Scan for the cell matching the given text and deliver its (x, y) coordinate at center. 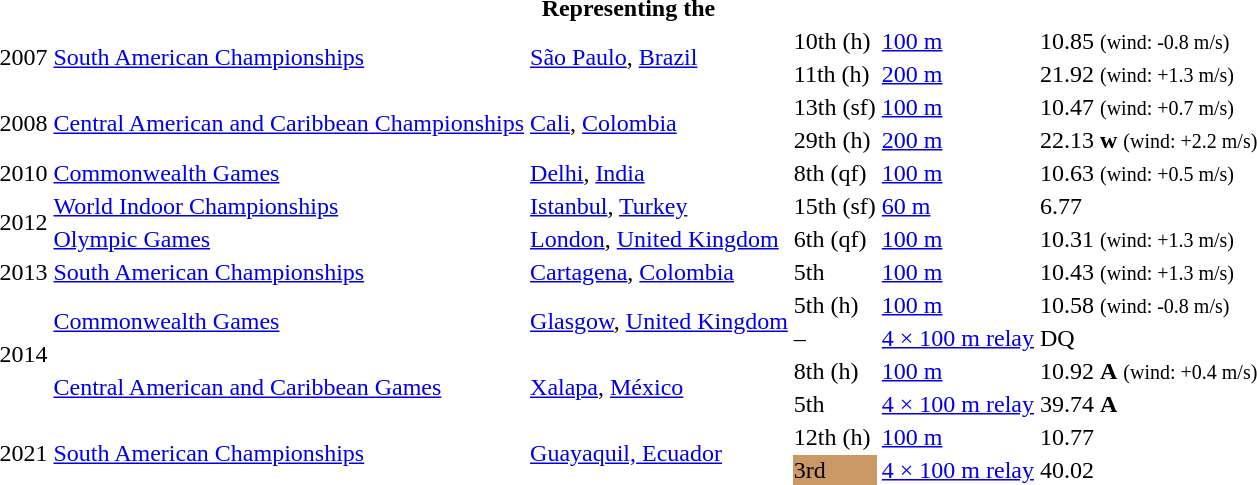
8th (qf) (834, 173)
Xalapa, México (660, 388)
World Indoor Championships (289, 206)
Central American and Caribbean Games (289, 388)
13th (sf) (834, 107)
29th (h) (834, 140)
12th (h) (834, 437)
10th (h) (834, 41)
5th (h) (834, 305)
London, United Kingdom (660, 239)
– (834, 338)
8th (h) (834, 371)
Central American and Caribbean Championships (289, 124)
15th (sf) (834, 206)
Cartagena, Colombia (660, 272)
Glasgow, United Kingdom (660, 322)
São Paulo, Brazil (660, 58)
Delhi, India (660, 173)
11th (h) (834, 74)
Guayaquil, Ecuador (660, 454)
3rd (834, 470)
Istanbul, Turkey (660, 206)
Cali, Colombia (660, 124)
60 m (958, 206)
Olympic Games (289, 239)
6th (qf) (834, 239)
